Scan for the cell matching the given text and deliver its [x, y] coordinate at center. 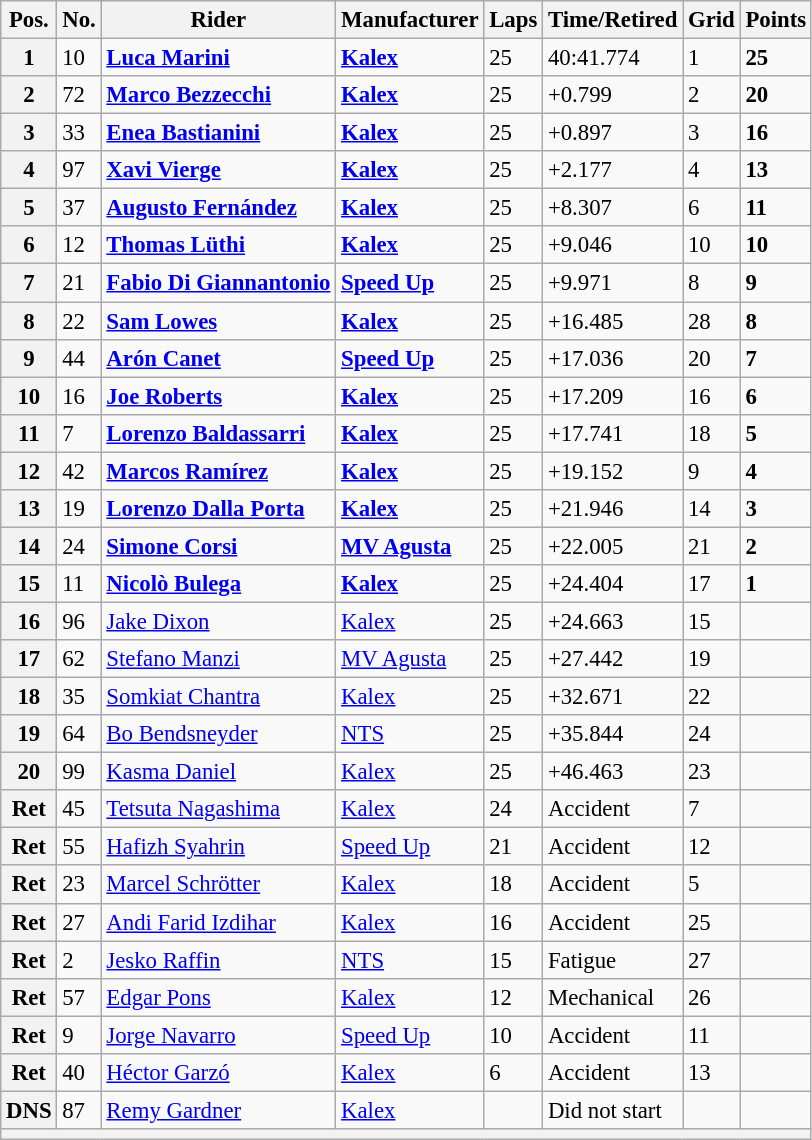
40 [79, 1073]
+21.946 [613, 509]
Bo Bendsneyder [218, 734]
62 [79, 659]
Thomas Lüthi [218, 245]
Grid [712, 20]
33 [79, 133]
+46.463 [613, 772]
+2.177 [613, 170]
Héctor Garzó [218, 1073]
Manufacturer [410, 20]
64 [79, 734]
+19.152 [613, 471]
+24.404 [613, 584]
26 [712, 997]
Marcel Schrötter [218, 885]
+24.663 [613, 621]
Remy Gardner [218, 1110]
+0.799 [613, 95]
Jake Dixon [218, 621]
+17.036 [613, 358]
+9.046 [613, 245]
Augusto Fernández [218, 208]
Pos. [29, 20]
Andi Farid Izdihar [218, 922]
Kasma Daniel [218, 772]
28 [712, 321]
Joe Roberts [218, 396]
42 [79, 471]
Enea Bastianini [218, 133]
Stefano Manzi [218, 659]
99 [79, 772]
+16.485 [613, 321]
44 [79, 358]
Laps [514, 20]
Rider [218, 20]
Hafizh Syahrin [218, 847]
Somkiat Chantra [218, 697]
Nicolò Bulega [218, 584]
+17.209 [613, 396]
Jorge Navarro [218, 1035]
Lorenzo Dalla Porta [218, 509]
+9.971 [613, 283]
72 [79, 95]
87 [79, 1110]
+17.741 [613, 433]
No. [79, 20]
+22.005 [613, 546]
Jesko Raffin [218, 960]
Sam Lowes [218, 321]
Did not start [613, 1110]
96 [79, 621]
Simone Corsi [218, 546]
Arón Canet [218, 358]
45 [79, 809]
Edgar Pons [218, 997]
Mechanical [613, 997]
Fabio Di Giannantonio [218, 283]
Time/Retired [613, 20]
DNS [29, 1110]
40:41.774 [613, 58]
Lorenzo Baldassarri [218, 433]
+27.442 [613, 659]
Luca Marini [218, 58]
57 [79, 997]
Tetsuta Nagashima [218, 809]
+32.671 [613, 697]
55 [79, 847]
35 [79, 697]
Points [776, 20]
97 [79, 170]
Marco Bezzecchi [218, 95]
+0.897 [613, 133]
Fatigue [613, 960]
37 [79, 208]
Marcos Ramírez [218, 471]
+35.844 [613, 734]
+8.307 [613, 208]
Xavi Vierge [218, 170]
